Determine the [X, Y] coordinate at the center of the cell enclosing the given text.  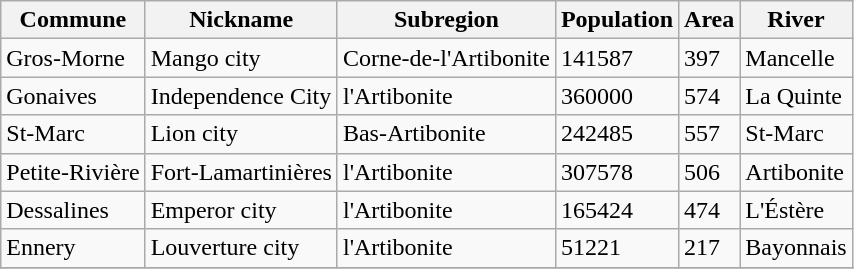
165424 [616, 210]
Fort-Lamartinières [241, 172]
Bas-Artibonite [446, 134]
La Quinte [796, 96]
141587 [616, 58]
557 [710, 134]
242485 [616, 134]
Area [710, 20]
474 [710, 210]
River [796, 20]
Gros-Morne [73, 58]
Gonaives [73, 96]
Commune [73, 20]
L'Éstère [796, 210]
Dessalines [73, 210]
307578 [616, 172]
Lion city [241, 134]
Independence City [241, 96]
360000 [616, 96]
397 [710, 58]
Corne-de-l'Artibonite [446, 58]
51221 [616, 248]
Emperor city [241, 210]
Subregion [446, 20]
Population [616, 20]
Mancelle [796, 58]
Artibonite [796, 172]
Mango city [241, 58]
Nickname [241, 20]
Petite-Rivière [73, 172]
506 [710, 172]
Bayonnais [796, 248]
574 [710, 96]
Ennery [73, 248]
217 [710, 248]
Louverture city [241, 248]
